Extract the (x, y) coordinate from the center of the cell holding the provided text.  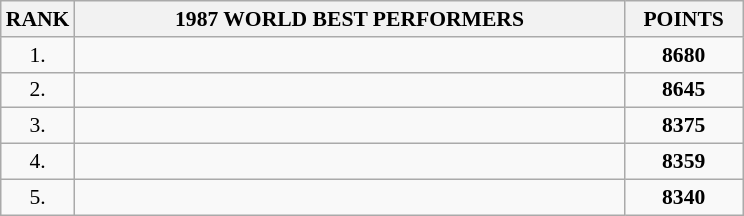
5. (38, 197)
8340 (684, 197)
3. (38, 126)
2. (38, 90)
4. (38, 162)
8645 (684, 90)
8680 (684, 55)
1. (38, 55)
8359 (684, 162)
1987 WORLD BEST PERFORMERS (349, 19)
POINTS (684, 19)
RANK (38, 19)
8375 (684, 126)
